Search for the cell housing the specified text and yield its (x, y) center coordinate. 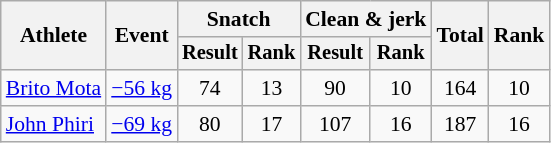
90 (335, 88)
Athlete (54, 36)
Event (142, 36)
Total (460, 36)
17 (272, 124)
187 (460, 124)
80 (210, 124)
John Phiri (54, 124)
−69 kg (142, 124)
13 (272, 88)
−56 kg (142, 88)
Clean & jerk (366, 19)
164 (460, 88)
107 (335, 124)
Brito Mota (54, 88)
Snatch (238, 19)
74 (210, 88)
